Locate the cell with the specified text and output its [x, y] center coordinate. 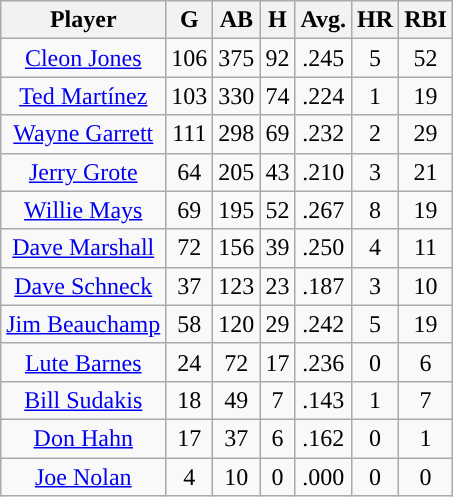
8 [376, 210]
.267 [324, 210]
.187 [324, 286]
Bill Sudakis [84, 400]
Don Hahn [84, 438]
111 [190, 134]
2 [376, 134]
Jerry Grote [84, 172]
18 [190, 400]
.236 [324, 362]
.143 [324, 400]
Ted Martínez [84, 96]
49 [236, 400]
156 [236, 248]
Cleon Jones [84, 58]
AB [236, 20]
.242 [324, 324]
43 [278, 172]
58 [190, 324]
205 [236, 172]
Dave Schneck [84, 286]
Player [84, 20]
11 [426, 248]
330 [236, 96]
Lute Barnes [84, 362]
.232 [324, 134]
.000 [324, 477]
G [190, 20]
106 [190, 58]
120 [236, 324]
103 [190, 96]
.224 [324, 96]
375 [236, 58]
Dave Marshall [84, 248]
24 [190, 362]
64 [190, 172]
.162 [324, 438]
RBI [426, 20]
.250 [324, 248]
Willie Mays [84, 210]
298 [236, 134]
Wayne Garrett [84, 134]
.245 [324, 58]
HR [376, 20]
21 [426, 172]
74 [278, 96]
H [278, 20]
123 [236, 286]
39 [278, 248]
.210 [324, 172]
195 [236, 210]
Jim Beauchamp [84, 324]
92 [278, 58]
23 [278, 286]
Avg. [324, 20]
Joe Nolan [84, 477]
